Identify which cell holds the provided text, then report its (X, Y) central coordinate. 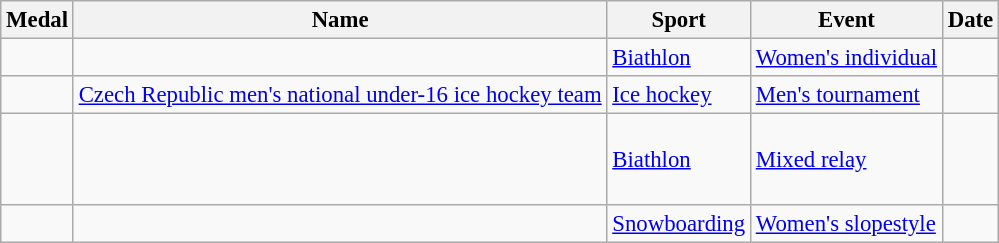
Mixed relay (846, 160)
Women's slopestyle (846, 224)
Sport (678, 20)
Name (340, 20)
Event (846, 20)
Ice hockey (678, 95)
Men's tournament (846, 95)
Women's individual (846, 58)
Snowboarding (678, 224)
Medal (38, 20)
Czech Republic men's national under-16 ice hockey team (340, 95)
Date (970, 20)
